Pinpoint the cell where the given text exists, returning its [X, Y] midpoint coordinate. 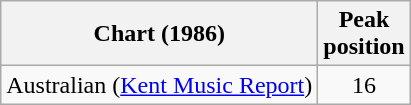
Australian (Kent Music Report) [160, 85]
Chart (1986) [160, 34]
Peakposition [364, 34]
16 [364, 85]
